Return the [x, y] coordinate for the center point of the cell that contains the specified text.  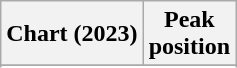
Chart (2023) [72, 34]
Peakposition [189, 34]
